Detect which cell encompasses the target text, then output its [x, y] center coordinate. 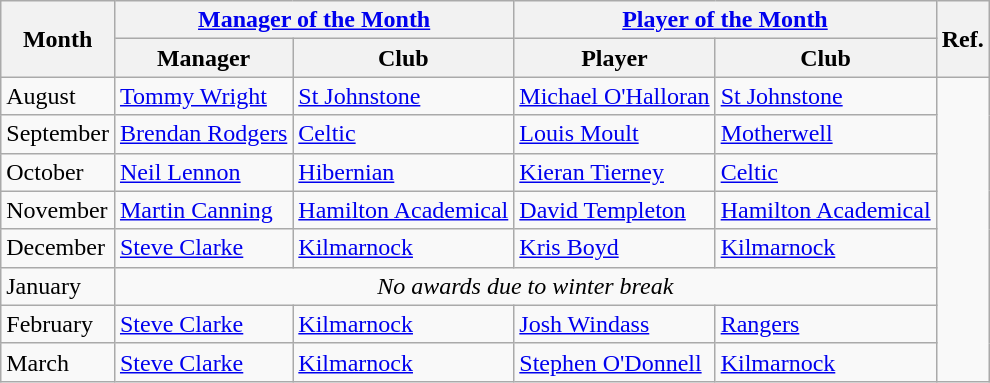
February [58, 324]
Louis Moult [614, 134]
Ref. [962, 39]
Manager of the Month [314, 20]
Martin Canning [203, 210]
Manager [203, 58]
Kris Boyd [614, 248]
March [58, 362]
November [58, 210]
August [58, 96]
Josh Windass [614, 324]
Stephen O'Donnell [614, 362]
Month [58, 39]
Kieran Tierney [614, 172]
No awards due to winter break [525, 286]
Tommy Wright [203, 96]
September [58, 134]
Neil Lennon [203, 172]
January [58, 286]
Player [614, 58]
Hibernian [404, 172]
December [58, 248]
Player of the Month [725, 20]
Rangers [826, 324]
Motherwell [826, 134]
Michael O'Halloran [614, 96]
October [58, 172]
Brendan Rodgers [203, 134]
David Templeton [614, 210]
